Detect which cell encompasses the target text, then output its (X, Y) center coordinate. 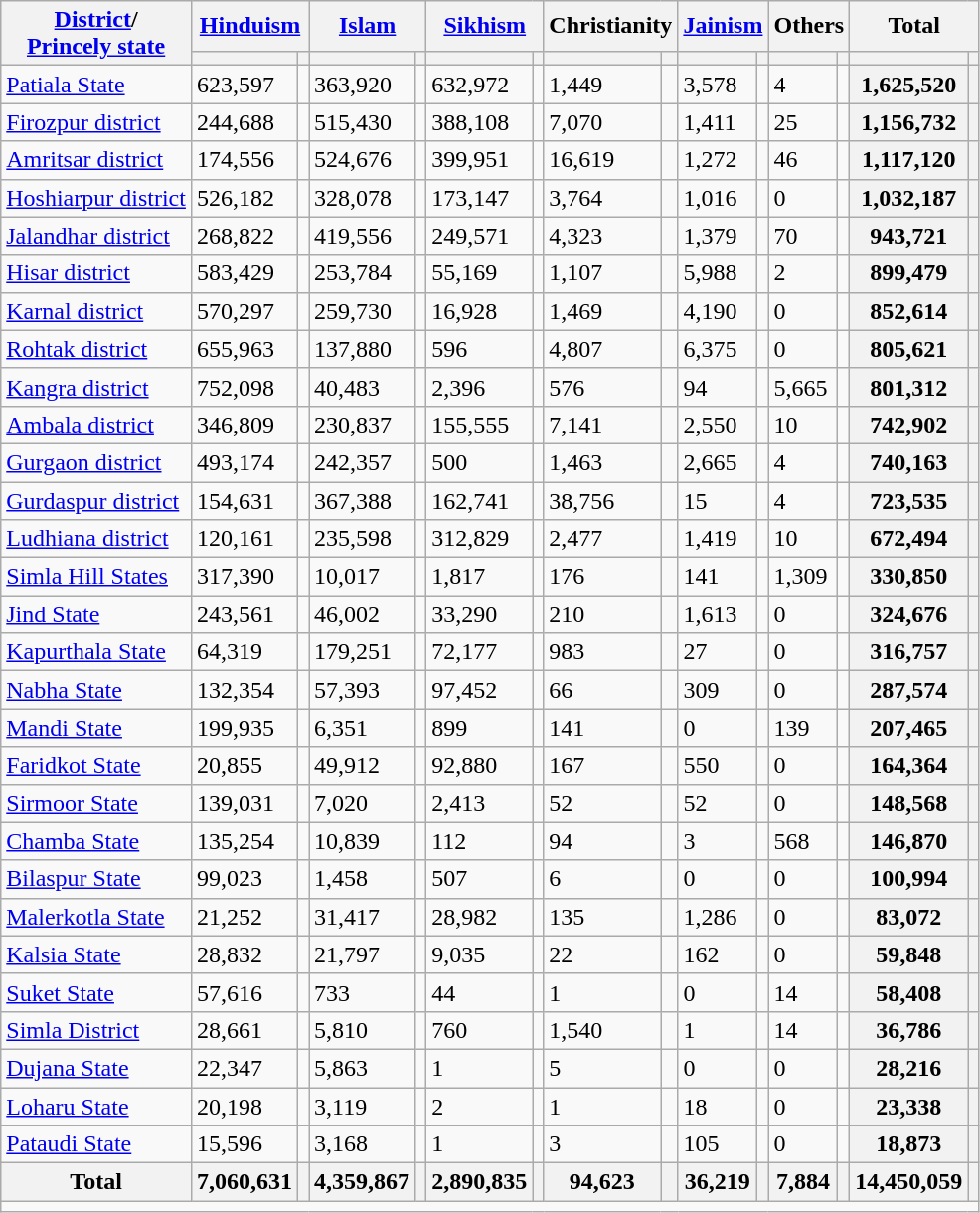
7,141 (602, 425)
316,757 (908, 652)
146,870 (908, 841)
28,832 (245, 954)
253,784 (362, 273)
46,002 (362, 614)
155,555 (479, 425)
15,596 (245, 1144)
526,182 (245, 198)
Faridkot State (96, 766)
139 (803, 728)
Suket State (96, 992)
983 (602, 652)
1,117,120 (908, 160)
Kangra district (96, 387)
419,556 (362, 236)
27 (718, 652)
6,375 (718, 349)
2,890,835 (479, 1182)
7,884 (803, 1182)
2,413 (479, 803)
Loharu State (96, 1107)
Amritsar district (96, 160)
5,988 (718, 273)
899 (479, 728)
135,254 (245, 841)
40,483 (362, 387)
328,078 (362, 198)
176 (602, 577)
Patiala State (96, 85)
4,807 (602, 349)
733 (362, 992)
1,272 (718, 160)
1,463 (602, 462)
36,786 (908, 1030)
242,357 (362, 462)
46 (803, 160)
5 (602, 1068)
1,817 (479, 577)
6 (602, 879)
2,550 (718, 425)
7,070 (602, 122)
36,219 (718, 1182)
18 (718, 1107)
752,098 (245, 387)
Gurgaon district (96, 462)
Sirmoor State (96, 803)
515,430 (362, 122)
83,072 (908, 917)
5,863 (362, 1068)
25 (803, 122)
21,797 (362, 954)
1,540 (602, 1030)
162 (718, 954)
2,396 (479, 387)
28,982 (479, 917)
723,535 (908, 500)
Pataudi State (96, 1144)
154,631 (245, 500)
367,388 (362, 500)
22,347 (245, 1068)
324,676 (908, 614)
18,873 (908, 1144)
137,880 (362, 349)
Christianity (610, 26)
507 (479, 879)
7,020 (362, 803)
174,556 (245, 160)
2,665 (718, 462)
596 (479, 349)
Others (809, 26)
58,408 (908, 992)
801,312 (908, 387)
500 (479, 462)
259,730 (362, 311)
94,623 (602, 1182)
179,251 (362, 652)
57,393 (362, 690)
583,429 (245, 273)
28,661 (245, 1030)
31,417 (362, 917)
Sikhism (485, 26)
1,379 (718, 236)
3,764 (602, 198)
805,621 (908, 349)
92,880 (479, 766)
4,323 (602, 236)
3,119 (362, 1107)
5,665 (803, 387)
1,016 (718, 198)
4,359,867 (362, 1182)
44 (479, 992)
3,168 (362, 1144)
312,829 (479, 539)
742,902 (908, 425)
105 (718, 1144)
57,616 (245, 992)
20,855 (245, 766)
120,161 (245, 539)
1,625,520 (908, 85)
97,452 (479, 690)
1,156,732 (908, 122)
100,994 (908, 879)
740,163 (908, 462)
1,032,187 (908, 198)
363,920 (362, 85)
1,458 (362, 879)
3,578 (718, 85)
268,822 (245, 236)
576 (602, 387)
15 (718, 500)
6,351 (362, 728)
244,688 (245, 122)
210 (602, 614)
64,319 (245, 652)
1,469 (602, 311)
173,147 (479, 198)
1,613 (718, 614)
243,561 (245, 614)
199,935 (245, 728)
399,951 (479, 160)
38,756 (602, 500)
1,411 (718, 122)
672,494 (908, 539)
Simla Hill States (96, 577)
Mandi State (96, 728)
230,837 (362, 425)
Kapurthala State (96, 652)
49,912 (362, 766)
570,297 (245, 311)
Hinduism (249, 26)
99,023 (245, 879)
Jind State (96, 614)
330,850 (908, 577)
309 (718, 690)
Bilaspur State (96, 879)
Malerkotla State (96, 917)
Firozpur district (96, 122)
Kalsia State (96, 954)
Ludhiana district (96, 539)
Hisar district (96, 273)
Islam (368, 26)
5,810 (362, 1030)
20,198 (245, 1107)
317,390 (245, 577)
132,354 (245, 690)
Hoshiarpur district (96, 198)
287,574 (908, 690)
16,928 (479, 311)
16,619 (602, 160)
899,479 (908, 273)
23,338 (908, 1107)
Jalandhar district (96, 236)
148,568 (908, 803)
1,449 (602, 85)
28,216 (908, 1068)
568 (803, 841)
167 (602, 766)
632,972 (479, 85)
21,252 (245, 917)
388,108 (479, 122)
112 (479, 841)
1,419 (718, 539)
760 (479, 1030)
943,721 (908, 236)
Gurdaspur district (96, 500)
1,309 (803, 577)
Karnal district (96, 311)
59,848 (908, 954)
9,035 (479, 954)
346,809 (245, 425)
655,963 (245, 349)
623,597 (245, 85)
524,676 (362, 160)
Nabha State (96, 690)
10,839 (362, 841)
District/Princely state (96, 34)
135 (602, 917)
162,741 (479, 500)
33,290 (479, 614)
70 (803, 236)
72,177 (479, 652)
10,017 (362, 577)
2,477 (602, 539)
164,364 (908, 766)
139,031 (245, 803)
Rohtak district (96, 349)
Chamba State (96, 841)
Dujana State (96, 1068)
55,169 (479, 273)
1,107 (602, 273)
66 (602, 690)
235,598 (362, 539)
4,190 (718, 311)
249,571 (479, 236)
493,174 (245, 462)
7,060,631 (245, 1182)
Ambala district (96, 425)
1,286 (718, 917)
207,465 (908, 728)
14,450,059 (908, 1182)
Simla District (96, 1030)
852,614 (908, 311)
Jainism (724, 26)
22 (602, 954)
550 (718, 766)
